From the cell containing the given text, extract its center point as (x, y) coordinate. 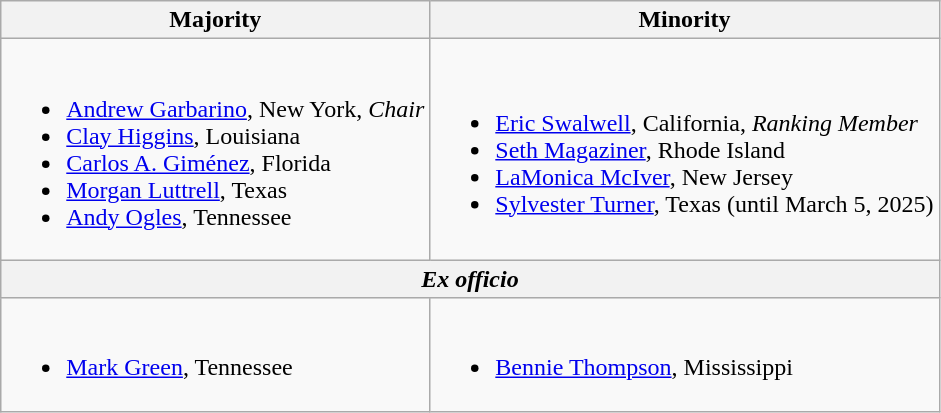
Mark Green, Tennessee (216, 354)
Eric Swalwell, California, Ranking MemberSeth Magaziner, Rhode IslandLaMonica McIver, New JerseySylvester Turner, Texas (until March 5, 2025) (684, 150)
Andrew Garbarino, New York, ChairClay Higgins, LouisianaCarlos A. Giménez, FloridaMorgan Luttrell, TexasAndy Ogles, Tennessee (216, 150)
Bennie Thompson, Mississippi (684, 354)
Majority (216, 20)
Minority (684, 20)
Ex officio (470, 279)
